Return [x, y] of the center of cell containing provided text 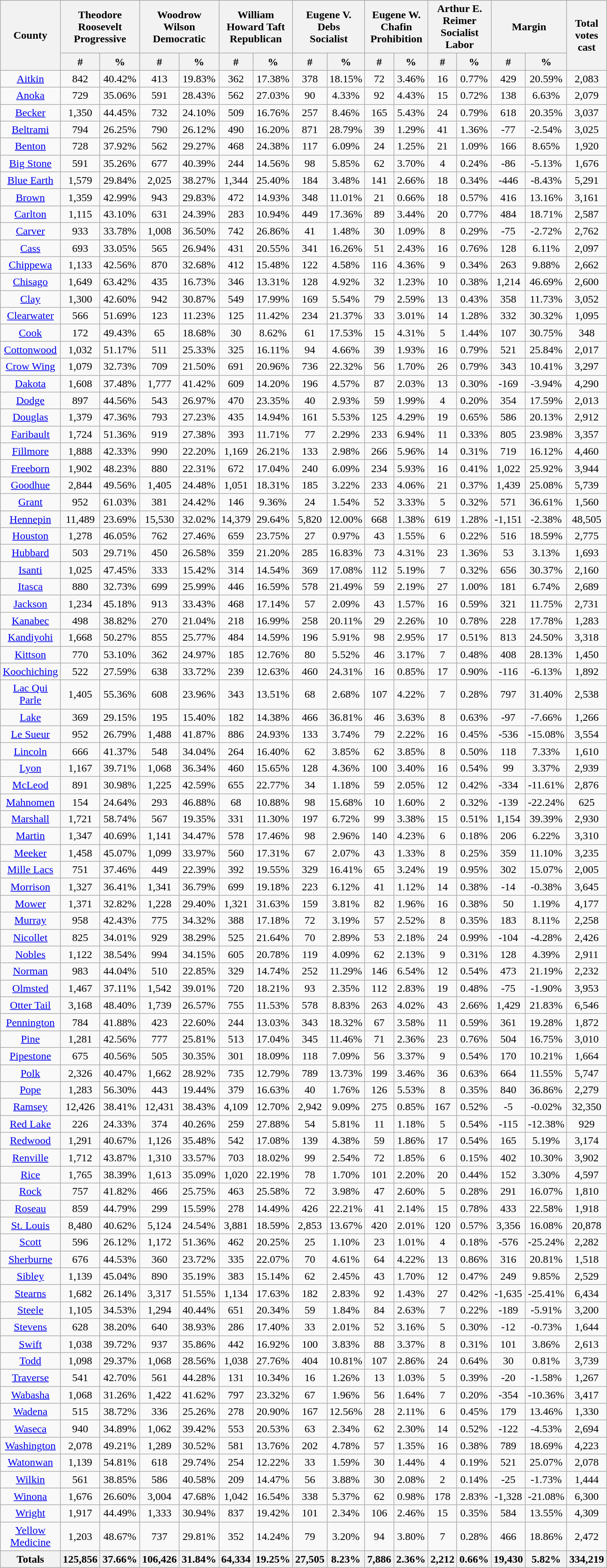
1,664 [587, 1056]
3,417 [587, 1395]
Traverse [30, 1378]
2,587 [587, 214]
3.81% [346, 904]
61 [310, 333]
18.15% [346, 79]
26.25% [120, 129]
Steele [30, 1310]
2,282 [587, 1242]
18.86% [546, 1536]
8.11% [546, 921]
-25.41% [546, 1293]
34 [310, 785]
1.64% [411, 1395]
40.47% [120, 1073]
286 [236, 1327]
Kanabec [30, 621]
11.23% [199, 316]
990 [159, 451]
516 [509, 536]
18.31% [273, 485]
14.20% [273, 384]
93 [310, 988]
27.23% [199, 417]
3.22% [346, 485]
3.80% [411, 1536]
3.17% [411, 655]
11.01% [346, 197]
Clay [30, 299]
291 [509, 1192]
1,693 [587, 553]
17.63% [273, 1293]
-4.28% [546, 938]
1.29% [411, 129]
-1.90% [546, 988]
Douglas [30, 417]
5.91% [346, 638]
2,844 [80, 485]
2,662 [587, 265]
21.64% [273, 938]
4.61% [346, 1259]
29.81% [199, 1536]
2.18% [411, 938]
2.86% [411, 1361]
416 [509, 197]
719 [509, 451]
55.36% [120, 694]
958 [80, 921]
24.54% [199, 1225]
3,161 [587, 197]
-1,328 [509, 1496]
412 [236, 265]
27.38% [199, 434]
360 [159, 1259]
676 [80, 1259]
668 [379, 519]
25.08% [546, 485]
-5.91% [546, 1310]
413 [159, 79]
742 [236, 231]
13.67% [346, 1225]
504 [509, 1039]
131 [236, 1378]
36 [442, 1073]
1,429 [509, 1005]
983 [80, 971]
3.20% [346, 1536]
Sibley [30, 1276]
1,542 [159, 988]
13.31% [273, 282]
20.35% [546, 113]
-14 [509, 887]
431 [236, 248]
Rock [30, 1192]
20.55% [273, 248]
24.64% [120, 802]
18.69% [546, 1446]
Norman [30, 971]
1,172 [159, 1242]
571 [509, 502]
30.35% [199, 1056]
0.14% [474, 1479]
1,122 [80, 954]
-77 [509, 129]
1.38% [411, 519]
3,297 [587, 367]
90 [310, 96]
503 [80, 553]
12.63% [273, 671]
2.95% [411, 638]
30.32% [546, 316]
302 [509, 870]
33.57% [199, 1158]
0.86% [474, 1259]
402 [509, 1158]
498 [80, 621]
565 [159, 248]
William Howard TaftRepublican [256, 27]
202 [310, 1446]
40.67% [120, 1141]
169 [310, 299]
1,025 [80, 570]
2.05% [411, 785]
1,300 [80, 299]
6,434 [587, 1293]
473 [509, 971]
Anoka [30, 96]
139 [310, 1141]
3.44% [411, 214]
3,317 [159, 1293]
335 [236, 1259]
433 [509, 1208]
17.53% [346, 333]
2,600 [587, 282]
567 [159, 819]
0.47% [474, 1276]
39.39% [546, 819]
283 [236, 214]
1,105 [80, 1310]
1,888 [80, 451]
393 [236, 434]
605 [236, 954]
338 [310, 1496]
1,724 [80, 434]
Eugene W. ChafinProhibition [396, 27]
11.10% [546, 853]
3.74% [346, 734]
27.76% [273, 1361]
33.97% [199, 853]
16.40% [273, 751]
19.55% [273, 870]
840 [509, 1090]
26.60% [120, 1496]
11.75% [546, 604]
3,645 [587, 887]
30.52% [199, 1446]
31.26% [120, 1395]
755 [236, 1005]
14.74% [273, 971]
Lac Qui Parle [30, 694]
181 [509, 587]
2.46% [411, 1513]
3,902 [587, 1158]
2.43% [411, 248]
3,200 [587, 1310]
426 [310, 1208]
314 [236, 570]
12.79% [273, 1073]
549 [236, 299]
2,613 [587, 1344]
345 [310, 1039]
2,775 [587, 536]
Clearwater [30, 316]
2.13% [411, 954]
3,944 [587, 468]
223 [310, 887]
Meeker [30, 853]
837 [236, 1513]
3.88% [346, 1479]
8.65% [546, 146]
17.78% [546, 621]
423 [159, 1022]
Dakota [30, 384]
352 [236, 1536]
8.46% [346, 113]
608 [159, 694]
41.82% [120, 1192]
0.19% [474, 1463]
36.61% [546, 502]
3.70% [411, 163]
Chippewa [30, 265]
32 [379, 282]
20,878 [587, 1225]
31.40% [546, 694]
48,505 [587, 519]
Polk [30, 1073]
24.10% [199, 113]
22.20% [199, 451]
3.63% [411, 717]
Scott [30, 1242]
2.09% [346, 604]
22.31% [199, 468]
651 [236, 1310]
-2.54% [546, 129]
0.33% [474, 434]
1,902 [80, 468]
Lyon [30, 768]
Pipestone [30, 1056]
553 [236, 1429]
677 [159, 163]
179 [509, 1412]
25.77% [199, 638]
42.99% [120, 197]
1,281 [80, 1039]
1,739 [159, 1005]
36.50% [199, 231]
1,918 [587, 1208]
40.42% [120, 79]
Crow Wing [30, 367]
2,942 [310, 1107]
1,234 [80, 604]
5,747 [587, 1073]
1,371 [80, 904]
631 [159, 214]
41.88% [120, 1022]
813 [509, 638]
3,739 [587, 1361]
14.24% [273, 1536]
1,022 [509, 468]
628 [80, 1327]
19.42% [273, 1513]
25.26% [199, 1412]
Lincoln [30, 751]
51 [379, 248]
4.58% [346, 265]
4.66% [346, 350]
22.19% [273, 1175]
88 [379, 1344]
11.53% [273, 1005]
40.58% [199, 1479]
41.37% [120, 751]
47.68% [199, 1496]
38.29% [199, 938]
44.45% [120, 113]
2.59% [411, 299]
2.96% [346, 836]
2.60% [411, 1192]
30.75% [546, 333]
640 [159, 1327]
3,004 [159, 1496]
3,953 [587, 988]
2.52% [411, 921]
33.78% [120, 231]
Wadena [30, 1412]
29.71% [120, 553]
0.90% [474, 671]
17.40% [273, 1327]
Brown [30, 197]
26.58% [199, 553]
2.35% [346, 988]
5.37% [346, 1496]
140 [379, 836]
341 [310, 248]
513 [236, 1039]
26.21% [273, 451]
1,458 [80, 853]
15,530 [159, 519]
38.54% [120, 954]
37.66% [120, 1559]
19.44% [199, 1090]
Kittson [30, 655]
1,649 [80, 282]
-0.02% [546, 1107]
34.01% [120, 938]
Cottonwood [30, 350]
943 [159, 197]
20.34% [273, 1310]
1,518 [587, 1259]
26 [442, 367]
38.41% [120, 1107]
548 [159, 751]
11.55% [546, 1073]
Itasca [30, 587]
46.88% [199, 802]
4,177 [587, 904]
3,174 [587, 1141]
-169 [509, 384]
16.54% [273, 1496]
736 [310, 367]
1,289 [159, 1446]
17.38% [273, 79]
510 [159, 971]
24.31% [346, 671]
16.73% [199, 282]
1,712 [80, 1158]
Pope [30, 1090]
1,032 [80, 350]
41.42% [199, 384]
44.04% [120, 971]
379 [236, 1090]
Totals [30, 1559]
19,430 [509, 1559]
209 [236, 1479]
64 [379, 1259]
106 [379, 1513]
28.43% [199, 96]
584 [509, 1513]
27.03% [273, 96]
44.28% [199, 1378]
1,154 [509, 819]
15.65% [273, 768]
2,160 [587, 570]
1.55% [411, 536]
32.82% [120, 904]
138 [509, 96]
429 [509, 79]
1,266 [587, 717]
720 [236, 988]
37.46% [120, 870]
381 [159, 502]
54 [310, 1124]
22.60% [199, 1022]
937 [159, 1344]
4,460 [587, 451]
6.54% [411, 971]
871 [310, 129]
12.22% [273, 1463]
6.94% [411, 434]
0.15% [474, 1158]
-22.24% [546, 802]
19.35% [199, 819]
1.86% [411, 1141]
15.07% [546, 870]
446 [236, 587]
2,876 [587, 785]
383 [236, 1276]
1.12% [411, 887]
3.13% [546, 553]
30.94% [199, 1513]
77 [310, 434]
22.58% [546, 1208]
16.92% [273, 1344]
-5.13% [546, 163]
35.09% [199, 1175]
6.63% [546, 96]
0.72% [474, 96]
82 [379, 904]
71 [379, 1039]
490 [236, 129]
-21.08% [546, 1496]
Nicollet [30, 938]
226 [80, 1124]
24.33% [120, 1124]
4,223 [587, 1446]
1,608 [80, 384]
16.12% [546, 451]
0.81% [546, 1361]
4.57% [346, 384]
1,682 [80, 1293]
420 [379, 1225]
141 [379, 180]
25.07% [546, 1463]
2.26% [411, 621]
3.58% [411, 1022]
Margin [529, 27]
6.72% [346, 819]
1,062 [159, 1429]
29.84% [120, 180]
Wabasha [30, 1395]
36.34% [199, 768]
32,350 [587, 1107]
1.25% [411, 146]
252 [310, 971]
30.37% [546, 570]
675 [80, 1056]
Pine [30, 1039]
6.12% [346, 887]
27.59% [120, 671]
3,235 [587, 853]
Cook [30, 333]
Martin [30, 836]
21.50% [199, 367]
2.14% [411, 1208]
33.72% [199, 671]
2.11% [411, 1412]
709 [159, 367]
2,694 [587, 1429]
-115 [509, 1124]
2,013 [587, 400]
11.42% [273, 316]
4,309 [587, 1513]
37.48% [120, 384]
4.39% [546, 954]
1.84% [346, 1310]
1,872 [587, 1022]
20.53% [273, 1429]
46.69% [546, 282]
257 [310, 113]
38.43% [199, 1107]
346 [236, 282]
5.82% [546, 1559]
6.74% [546, 587]
1,379 [80, 417]
Jackson [30, 604]
1,294 [159, 1310]
3,318 [587, 638]
1,765 [80, 1175]
38.20% [120, 1327]
5,820 [310, 519]
2.19% [411, 587]
2.22% [411, 734]
26.97% [199, 400]
3.86% [546, 1344]
2,930 [587, 819]
195 [159, 717]
4.23% [411, 836]
625 [587, 802]
2,426 [587, 938]
7.09% [346, 1056]
470 [236, 400]
19.25% [273, 1559]
940 [80, 1429]
1,560 [587, 502]
270 [159, 621]
1.85% [411, 1158]
184 [310, 180]
13.76% [273, 1446]
1.00% [474, 587]
1.03% [411, 1378]
18.21% [273, 988]
0.24% [474, 163]
638 [159, 671]
3.83% [346, 1344]
49.21% [120, 1446]
Wright [30, 1513]
777 [159, 1039]
-116 [509, 671]
19.28% [546, 1022]
51.55% [199, 1293]
4.43% [411, 96]
1.76% [346, 1090]
40.26% [199, 1124]
64,334 [236, 1559]
443 [159, 1090]
-446 [509, 180]
703 [236, 1158]
285 [310, 553]
38.85% [120, 1479]
1,344 [236, 180]
942 [159, 299]
994 [159, 954]
Rice [30, 1175]
26.57% [199, 1005]
29.40% [199, 904]
Goodhue [30, 485]
1.43% [411, 1293]
1,115 [80, 214]
25.40% [273, 180]
1,330 [587, 1412]
11.29% [346, 971]
0.98% [411, 1496]
38.27% [199, 180]
21.83% [546, 1005]
80 [310, 655]
166 [509, 146]
39.42% [199, 1429]
Redwood [30, 1141]
154 [80, 802]
3.33% [411, 502]
29 [379, 621]
2.07% [346, 853]
47.36% [120, 417]
13.46% [546, 1412]
1,169 [236, 451]
24.93% [273, 734]
30.87% [199, 299]
1.26% [346, 1378]
5.54% [346, 299]
35.19% [199, 1276]
Nobles [30, 954]
16.75% [546, 1039]
Carver [30, 231]
842 [80, 79]
Pennington [30, 1022]
25 [310, 1242]
1,810 [587, 1192]
29.15% [120, 717]
34.53% [120, 1310]
-97 [509, 717]
Mille Lacs [30, 870]
4.09% [346, 954]
890 [159, 1276]
49.56% [120, 485]
Cass [30, 248]
9.85% [546, 1276]
8.83% [346, 1005]
3.01% [411, 316]
775 [159, 921]
24.48% [199, 485]
11,489 [80, 519]
23.35% [273, 400]
0.65% [474, 417]
54.81% [120, 1463]
County [30, 36]
23.69% [120, 519]
1,777 [159, 384]
St. Louis [30, 1225]
1,141 [159, 836]
656 [509, 570]
45.18% [120, 604]
16.07% [546, 1192]
1,321 [236, 904]
25.75% [199, 1192]
1,020 [236, 1175]
2.68% [346, 694]
15.14% [273, 1276]
-139 [509, 802]
24.42% [199, 502]
1,095 [587, 316]
15.40% [199, 717]
1,347 [80, 836]
-104 [509, 938]
Isanti [30, 570]
249 [509, 1276]
11.73% [546, 299]
26.86% [273, 231]
63.42% [120, 282]
0.50% [474, 751]
36.81% [346, 717]
737 [159, 1536]
-7.66% [546, 717]
38.39% [120, 1175]
0.39% [474, 1378]
-189 [509, 1310]
Wilkin [30, 1479]
609 [236, 384]
35.26% [120, 163]
-8.43% [546, 180]
116 [379, 265]
39.71% [120, 768]
39.01% [199, 988]
1.57% [411, 604]
1.60% [411, 802]
20.78% [273, 954]
1,917 [80, 1513]
4.78% [346, 1446]
Chisago [30, 282]
Otter Tail [30, 1005]
1,225 [159, 785]
Roseau [30, 1208]
762 [159, 536]
0.95% [474, 870]
664 [509, 1073]
47 [379, 1192]
14.94% [273, 417]
1,488 [159, 734]
18.32% [346, 1022]
2.08% [411, 1479]
1,291 [80, 1141]
15.48% [273, 265]
666 [80, 751]
40.39% [199, 163]
933 [80, 231]
3,052 [587, 299]
51.17% [120, 350]
14.38% [273, 717]
11.71% [273, 434]
17.31% [273, 853]
1,450 [587, 655]
40.44% [199, 1310]
-2.38% [546, 519]
4,597 [587, 1175]
44.56% [120, 400]
239 [236, 671]
23.75% [273, 536]
2.54% [346, 1158]
7.33% [546, 751]
Lake [30, 717]
170 [509, 1056]
672 [236, 468]
358 [509, 299]
43.10% [120, 214]
1,341 [159, 887]
22.85% [199, 971]
-12 [509, 1327]
-1,151 [509, 519]
17.36% [346, 214]
354 [509, 400]
42.43% [120, 921]
47.45% [120, 570]
4.29% [411, 417]
1.48% [346, 231]
1,278 [80, 536]
1.59% [346, 1463]
2,097 [587, 248]
511 [159, 350]
24.50% [546, 638]
22.21% [346, 1208]
6,546 [587, 1005]
392 [236, 870]
10.94% [273, 214]
542 [236, 1141]
336 [159, 1412]
24.97% [199, 655]
43.87% [120, 1158]
199 [379, 1073]
117 [310, 146]
12,431 [159, 1107]
20.13% [546, 417]
23.32% [273, 1395]
1,422 [159, 1395]
18.71% [546, 214]
3,037 [587, 113]
89 [379, 214]
44.79% [120, 1208]
2.29% [346, 434]
20.90% [273, 1412]
Benton [30, 146]
120 [442, 1225]
-1.73% [546, 1479]
25.58% [273, 1192]
4.38% [346, 1141]
1,099 [159, 853]
3,357 [587, 434]
1.93% [411, 350]
1,214 [509, 282]
515 [80, 1412]
21.20% [273, 553]
26.14% [120, 1293]
25.92% [546, 468]
9.88% [546, 265]
10.34% [273, 1378]
Freeborn [30, 468]
22.39% [199, 870]
19.83% [199, 79]
732 [159, 113]
17.14% [273, 604]
4.06% [411, 485]
25.84% [546, 350]
3.19% [346, 921]
16.59% [273, 587]
560 [236, 853]
3.24% [411, 870]
3,356 [509, 1225]
913 [159, 604]
Mower [30, 904]
29.83% [199, 197]
13.03% [273, 1022]
Dodge [30, 400]
2.98% [346, 451]
27.46% [199, 536]
38.72% [120, 1412]
472 [236, 197]
374 [159, 1124]
29.64% [273, 519]
9.09% [346, 1107]
Carlton [30, 214]
14.59% [273, 638]
53.10% [120, 655]
0.97% [346, 536]
659 [236, 536]
Winona [30, 1496]
1,467 [80, 988]
1,126 [159, 1141]
Arthur E. ReimerSocialist Labor [459, 27]
33.05% [120, 248]
463 [236, 1192]
11.46% [346, 1039]
870 [159, 265]
39.72% [120, 1344]
2,538 [587, 694]
36.79% [199, 887]
18.68% [199, 333]
206 [509, 836]
-25.24% [546, 1242]
Mahnomen [30, 802]
728 [80, 146]
3,554 [587, 734]
2.03% [411, 384]
Renville [30, 1158]
29.37% [120, 1361]
34.32% [199, 921]
28.56% [199, 1361]
-0.38% [546, 887]
13.73% [346, 1073]
McLeod [30, 785]
16.83% [346, 553]
1,668 [80, 638]
325 [236, 350]
16.41% [346, 870]
Le Sueur [30, 734]
42.70% [120, 1378]
5,291 [587, 180]
Fillmore [30, 451]
522 [80, 671]
23.72% [199, 1259]
36.41% [120, 887]
Koochiching [30, 671]
13.55% [546, 1513]
40.69% [120, 836]
11.30% [273, 819]
21.49% [346, 587]
172 [80, 333]
1,167 [80, 768]
Woodrow WilsonDemocratic [179, 27]
Morrison [30, 887]
27,505 [310, 1559]
159 [310, 904]
14.93% [273, 197]
266 [379, 451]
14.49% [273, 1208]
12.00% [346, 519]
25.81% [199, 1039]
-15.08% [546, 734]
4.92% [346, 282]
462 [236, 1242]
19.18% [273, 887]
1,920 [587, 146]
20.25% [273, 1242]
361 [509, 1022]
12.56% [346, 1412]
51.69% [120, 316]
855 [159, 638]
-3.94% [546, 384]
259 [236, 1124]
3.16% [411, 1327]
16.20% [273, 129]
691 [236, 367]
18.02% [273, 1158]
655 [236, 785]
32.68% [199, 265]
3,025 [587, 129]
450 [159, 553]
10.21% [546, 1056]
Faribault [30, 434]
-536 [509, 734]
566 [80, 316]
10.81% [346, 1361]
14,379 [236, 519]
Waseca [30, 1429]
1.19% [546, 904]
2.30% [411, 1429]
34.04% [199, 751]
619 [442, 519]
24.39% [199, 214]
2.93% [346, 400]
78 [310, 1175]
4,109 [236, 1107]
3.38% [411, 819]
106,426 [159, 1559]
1,310 [159, 1158]
45.07% [120, 853]
9.36% [273, 502]
5,124 [159, 1225]
-20 [509, 1378]
0.41% [474, 468]
404 [310, 1361]
3.40% [411, 768]
-2.72% [546, 231]
61.03% [120, 502]
794 [80, 129]
1,327 [80, 887]
126 [379, 1090]
275 [379, 1107]
31.84% [199, 1559]
17.99% [273, 299]
-122 [509, 1429]
-334 [509, 785]
581 [236, 1446]
33.43% [199, 604]
-354 [509, 1395]
299 [159, 1208]
23.98% [546, 434]
42.59% [199, 785]
119 [310, 954]
Theodore RooseveltProgressive [100, 27]
3.30% [546, 1175]
293 [159, 802]
Grant [30, 502]
40.56% [120, 1056]
38.93% [199, 1327]
790 [159, 129]
12.70% [273, 1107]
Marshall [30, 819]
56.30% [120, 1090]
3,881 [236, 1225]
Washington [30, 1446]
6.11% [546, 248]
240 [310, 468]
Becker [30, 113]
1,721 [80, 819]
Sherburne [30, 1259]
3,310 [587, 836]
1,613 [159, 1175]
37.11% [120, 988]
5.43% [411, 113]
28.13% [546, 655]
38.82% [120, 621]
1,444 [587, 1479]
793 [159, 417]
1,042 [236, 1496]
22.77% [273, 785]
Watonwan [30, 1463]
Aitkin [30, 79]
770 [80, 655]
332 [509, 316]
152 [509, 1175]
388 [236, 921]
2,232 [587, 971]
44.49% [120, 1513]
1.35% [411, 1446]
23.96% [199, 694]
1,644 [587, 1327]
14.47% [273, 1479]
-12.38% [546, 1124]
Hubbard [30, 553]
-5 [509, 1107]
541 [80, 1378]
42.33% [120, 451]
1.23% [411, 282]
442 [236, 1344]
0.64% [474, 1361]
41.62% [199, 1395]
63 [310, 1429]
31.63% [273, 904]
4.33% [346, 96]
543 [159, 400]
10.41% [546, 367]
-10.36% [546, 1395]
0.99% [474, 938]
5,739 [587, 485]
37.92% [120, 146]
8.62% [273, 333]
28.92% [199, 1073]
1,008 [159, 231]
1,098 [80, 1361]
254 [236, 1463]
17.18% [273, 921]
751 [80, 870]
26.94% [199, 248]
2,258 [587, 921]
36.86% [546, 1090]
1,610 [587, 751]
301 [236, 1056]
2,079 [587, 96]
1,267 [587, 1378]
1,892 [587, 671]
35.48% [199, 1141]
16.26% [346, 248]
58.74% [120, 819]
2.20% [411, 1175]
859 [80, 1208]
8,480 [80, 1225]
Eugene V. DebsSocialist [329, 27]
505 [159, 1056]
Beltrami [30, 129]
Olmsted [30, 988]
16.99% [273, 621]
20.11% [346, 621]
333 [159, 570]
12.76% [273, 655]
28 [379, 1412]
14.56% [273, 163]
4.02% [411, 1005]
20.96% [273, 367]
44.53% [120, 1259]
45.04% [120, 1276]
-4.53% [546, 1429]
197 [310, 819]
1,051 [236, 485]
596 [80, 1242]
2.45% [346, 1276]
1,579 [80, 180]
-6.13% [546, 671]
Blue Earth [30, 180]
-86 [509, 163]
0.25% [474, 853]
30.98% [120, 785]
2,472 [587, 1536]
2.63% [411, 1310]
1,203 [80, 1536]
84 [379, 1310]
Swift [30, 1344]
729 [80, 96]
825 [80, 938]
28.79% [346, 129]
2,939 [587, 768]
4,290 [587, 384]
757 [80, 1192]
18.09% [273, 1056]
20.81% [546, 1259]
735 [236, 1073]
2,689 [587, 587]
Kandiyohi [30, 638]
331 [236, 819]
35.86% [199, 1344]
2,731 [587, 604]
258 [310, 621]
321 [509, 604]
2.89% [346, 938]
25.33% [199, 350]
Ramsey [30, 1107]
1,134 [236, 1293]
5.96% [411, 451]
87 [379, 384]
264 [236, 751]
886 [236, 734]
2,005 [587, 870]
891 [80, 785]
50 [509, 904]
Stearns [30, 1293]
15.59% [199, 1208]
1.54% [346, 502]
Red Lake [30, 1124]
5.52% [346, 655]
22.07% [273, 1259]
40.62% [120, 1225]
6,300 [587, 1496]
1,662 [159, 1073]
6.22% [546, 836]
183 [509, 921]
123 [159, 316]
1,333 [159, 1513]
-0.73% [546, 1327]
2,326 [80, 1073]
7,886 [379, 1559]
897 [80, 400]
15.68% [346, 802]
15.42% [199, 570]
161 [310, 417]
-1.58% [546, 1378]
49.43% [120, 333]
0.29% [474, 231]
178 [442, 1496]
0.43% [474, 299]
2,853 [310, 1225]
42.60% [120, 299]
41.87% [199, 734]
408 [509, 655]
Hennepin [30, 519]
34.15% [199, 954]
378 [310, 79]
2,912 [587, 417]
8.23% [346, 1559]
Todd [30, 1361]
2,212 [442, 1559]
-576 [509, 1242]
16.63% [273, 1090]
25.99% [199, 587]
35.06% [120, 96]
16.08% [546, 1225]
784 [80, 1022]
218 [236, 621]
334,219 [587, 1559]
12,426 [80, 1107]
50.27% [120, 638]
122 [310, 265]
13.16% [546, 197]
48.23% [120, 468]
1.10% [346, 1242]
16.76% [273, 113]
125,856 [80, 1559]
Houston [30, 536]
22.32% [346, 367]
73 [379, 553]
17.46% [273, 836]
3,010 [587, 1039]
34.47% [199, 836]
1.01% [411, 1242]
1,350 [80, 113]
Total votes cast [587, 36]
48.40% [120, 1005]
48.67% [120, 1536]
-1,635 [509, 1293]
2,083 [587, 79]
525 [236, 938]
1.33% [411, 853]
2,279 [587, 1090]
1,228 [159, 904]
5.93% [411, 468]
24.38% [273, 146]
21.37% [346, 316]
2,025 [159, 180]
805 [509, 434]
-11.61% [546, 785]
26.79% [120, 734]
-25 [509, 1479]
5.81% [346, 1124]
2,017 [587, 350]
27.88% [273, 1124]
Stevens [30, 1327]
14.54% [273, 570]
20.59% [546, 79]
10.30% [546, 1158]
2,529 [587, 1276]
29.27% [199, 146]
228 [509, 621]
1,359 [80, 197]
2,911 [587, 954]
10.88% [273, 802]
0.37% [474, 485]
3,168 [80, 1005]
29.74% [199, 1463]
1,079 [80, 367]
3.48% [346, 180]
5.85% [346, 163]
13.51% [273, 694]
34.89% [120, 1429]
Big Stone [30, 163]
693 [80, 248]
509 [236, 113]
Murray [30, 921]
46.05% [120, 536]
Yellow Medicine [30, 1536]
21.19% [546, 971]
316 [509, 1259]
21.04% [199, 621]
2,762 [587, 231]
3.98% [346, 1192]
1,439 [509, 485]
1,133 [80, 265]
919 [159, 434]
1.99% [411, 400]
16.11% [273, 350]
17.59% [546, 400]
0.44% [474, 1175]
32.02% [199, 519]
